Extract the [x, y] coordinate from the center of the cell holding the provided text.  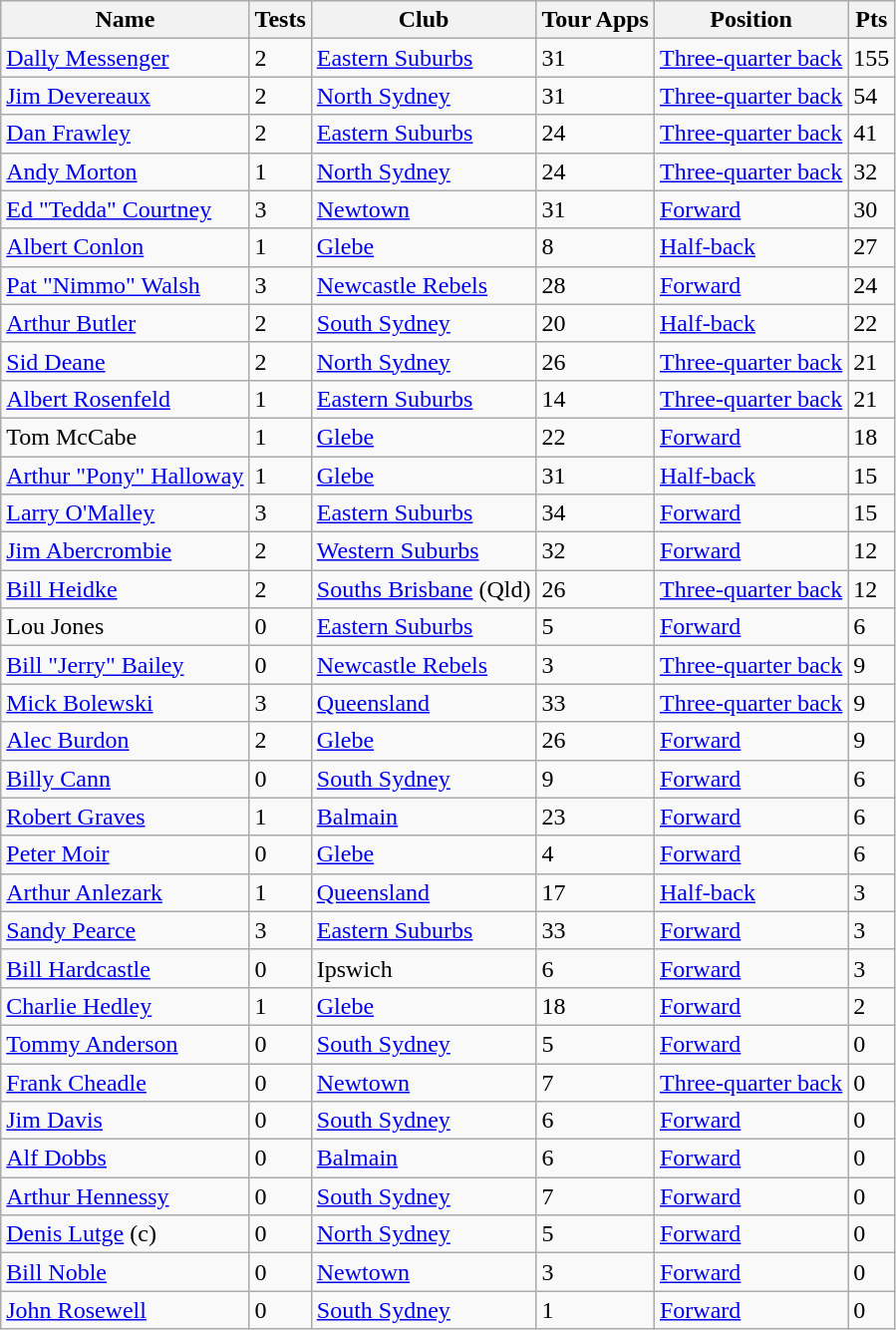
Andy Morton [126, 171]
Tom McCabe [126, 437]
Albert Conlon [126, 247]
Albert Rosenfeld [126, 399]
155 [871, 58]
41 [871, 134]
Robert Graves [126, 817]
Dally Messenger [126, 58]
27 [871, 247]
Club [424, 20]
Dan Frawley [126, 134]
Arthur Anlezark [126, 892]
Name [126, 20]
Jim Abercrombie [126, 551]
Mick Bolewski [126, 703]
Alf Dobbs [126, 1159]
Lou Jones [126, 627]
23 [595, 817]
Position [750, 20]
Arthur "Pony" Halloway [126, 476]
Bill Noble [126, 1272]
Bill "Jerry" Bailey [126, 665]
Tests [280, 20]
Souths Brisbane (Qld) [424, 589]
8 [595, 247]
Ipswich [424, 968]
Billy Cann [126, 779]
Arthur Butler [126, 323]
Jim Davis [126, 1121]
Pts [871, 20]
Bill Hardcastle [126, 968]
4 [595, 854]
14 [595, 399]
Frank Cheadle [126, 1082]
Bill Heidke [126, 589]
30 [871, 209]
Charlie Hedley [126, 1006]
Ed "Tedda" Courtney [126, 209]
Larry O'Malley [126, 513]
17 [595, 892]
Peter Moir [126, 854]
Sandy Pearce [126, 930]
28 [595, 285]
Tour Apps [595, 20]
34 [595, 513]
Denis Lutge (c) [126, 1234]
Tommy Anderson [126, 1044]
Jim Devereaux [126, 96]
20 [595, 323]
Alec Burdon [126, 741]
Western Suburbs [424, 551]
Pat "Nimmo" Walsh [126, 285]
Arthur Hennessy [126, 1196]
Sid Deane [126, 361]
John Rosewell [126, 1310]
54 [871, 96]
